Provide the [x, y] coordinate of the cell's center where the given text is located.  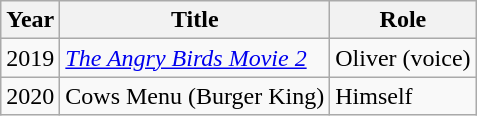
Role [403, 20]
Himself [403, 96]
Title [195, 20]
2019 [30, 58]
The Angry Birds Movie 2 [195, 58]
Oliver (voice) [403, 58]
Year [30, 20]
Cows Menu (Burger King) [195, 96]
2020 [30, 96]
